Extract the (x, y) coordinate from the center of the cell holding the provided text.  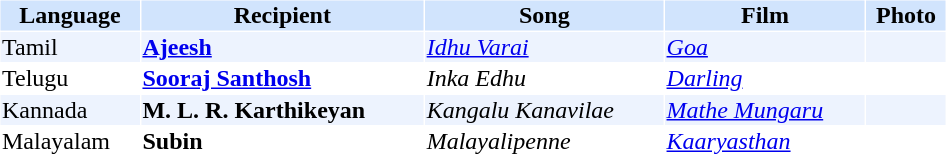
M. L. R. Karthikeyan (282, 110)
Recipient (282, 15)
Kangalu Kanavilae (544, 110)
Sooraj Santhosh (282, 79)
Kannada (70, 110)
Language (70, 15)
Idhu Varai (544, 47)
Mathe Mungaru (765, 110)
Song (544, 15)
Ajeesh (282, 47)
Telugu (70, 79)
Goa (765, 47)
Tamil (70, 47)
Darling (765, 79)
Inka Edhu (544, 79)
Photo (906, 15)
Film (765, 15)
